Return the [X, Y] coordinate for the center point of the cell that contains the specified text.  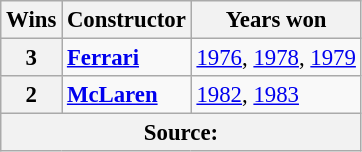
Constructor [127, 20]
2 [32, 95]
3 [32, 58]
1982, 1983 [276, 95]
Source: [181, 133]
Ferrari [127, 58]
1976, 1978, 1979 [276, 58]
McLaren [127, 95]
Years won [276, 20]
Wins [32, 20]
